From the cell containing the given text, extract its center point as (X, Y) coordinate. 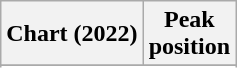
Chart (2022) (72, 34)
Peakposition (189, 34)
